Extract the [X, Y] coordinate from the center of the cell holding the provided text.  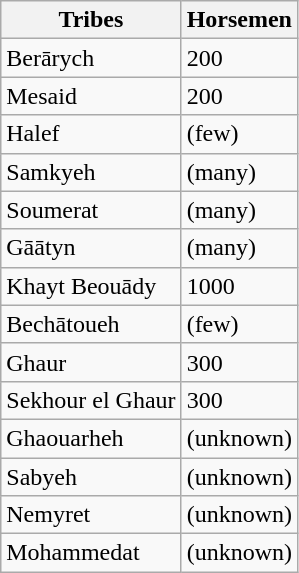
Ghaouarheh [91, 438]
Halef [91, 134]
Khayt Beouādy [91, 286]
Tribes [91, 20]
Nemyret [91, 515]
Sabyeh [91, 477]
Gāātyn [91, 248]
Samkyeh [91, 172]
Horsemen [239, 20]
Berārych [91, 58]
Mohammedat [91, 553]
1000 [239, 286]
Ghaur [91, 362]
Soumerat [91, 210]
Bechātoueh [91, 324]
Sekhour el Ghaur [91, 400]
Mesaid [91, 96]
